Return the [X, Y] coordinate for the center point of the cell that contains the specified text.  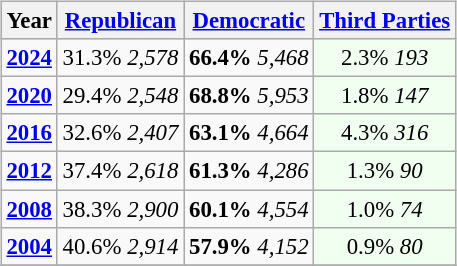
63.1% 4,664 [249, 133]
2020 [29, 96]
61.3% 4,286 [249, 171]
Third Parties [385, 21]
66.4% 5,468 [249, 58]
29.4% 2,548 [120, 96]
38.3% 2,900 [120, 209]
57.9% 4,152 [249, 246]
1.8% 147 [385, 96]
31.3% 2,578 [120, 58]
4.3% 316 [385, 133]
2008 [29, 209]
Year [29, 21]
60.1% 4,554 [249, 209]
2.3% 193 [385, 58]
2012 [29, 171]
2004 [29, 246]
Republican [120, 21]
2016 [29, 133]
68.8% 5,953 [249, 96]
40.6% 2,914 [120, 246]
1.3% 90 [385, 171]
Democratic [249, 21]
37.4% 2,618 [120, 171]
32.6% 2,407 [120, 133]
0.9% 80 [385, 246]
2024 [29, 58]
1.0% 74 [385, 209]
